Scan for the cell matching the given text and deliver its [x, y] coordinate at center. 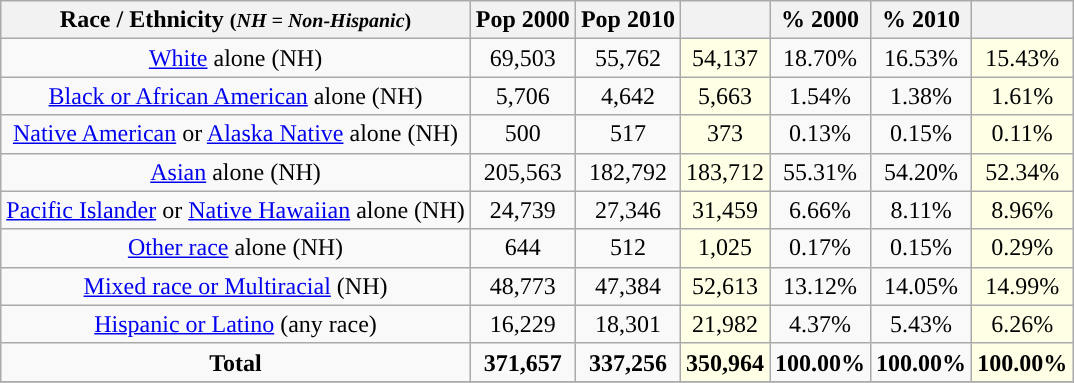
1.61% [1022, 96]
0.29% [1022, 248]
500 [522, 134]
14.99% [1022, 286]
48,773 [522, 286]
4,642 [628, 96]
15.43% [1022, 58]
White alone (NH) [236, 58]
Pacific Islander or Native Hawaiian alone (NH) [236, 210]
21,982 [724, 324]
1.38% [922, 96]
5,706 [522, 96]
0.17% [820, 248]
Asian alone (NH) [236, 172]
1.54% [820, 96]
6.26% [1022, 324]
Black or African American alone (NH) [236, 96]
52.34% [1022, 172]
27,346 [628, 210]
Total [236, 362]
% 2000 [820, 20]
373 [724, 134]
Pop 2000 [522, 20]
55,762 [628, 58]
Pop 2010 [628, 20]
Race / Ethnicity (NH = Non-Hispanic) [236, 20]
16.53% [922, 58]
Other race alone (NH) [236, 248]
69,503 [522, 58]
47,384 [628, 286]
0.13% [820, 134]
205,563 [522, 172]
512 [628, 248]
5,663 [724, 96]
Hispanic or Latino (any race) [236, 324]
Mixed race or Multiracial (NH) [236, 286]
55.31% [820, 172]
24,739 [522, 210]
13.12% [820, 286]
8.11% [922, 210]
182,792 [628, 172]
517 [628, 134]
% 2010 [922, 20]
18.70% [820, 58]
31,459 [724, 210]
371,657 [522, 362]
350,964 [724, 362]
54,137 [724, 58]
337,256 [628, 362]
14.05% [922, 286]
5.43% [922, 324]
54.20% [922, 172]
18,301 [628, 324]
8.96% [1022, 210]
16,229 [522, 324]
1,025 [724, 248]
52,613 [724, 286]
183,712 [724, 172]
4.37% [820, 324]
0.11% [1022, 134]
Native American or Alaska Native alone (NH) [236, 134]
644 [522, 248]
6.66% [820, 210]
